Find where the given text appears and provide that cell's center as (X, Y) coordinate. 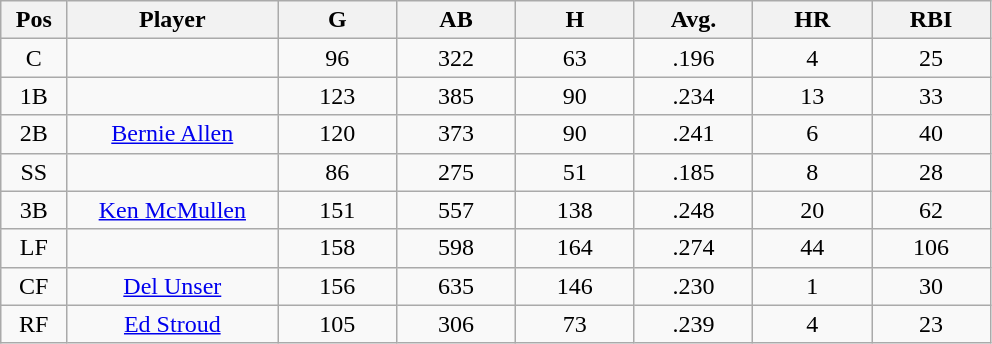
Pos (34, 20)
25 (932, 58)
.234 (694, 96)
275 (456, 172)
Bernie Allen (172, 134)
G (338, 20)
322 (456, 58)
123 (338, 96)
SS (34, 172)
86 (338, 172)
158 (338, 248)
138 (574, 210)
62 (932, 210)
.185 (694, 172)
105 (338, 324)
6 (812, 134)
RBI (932, 20)
Ed Stroud (172, 324)
H (574, 20)
598 (456, 248)
RF (34, 324)
120 (338, 134)
.241 (694, 134)
164 (574, 248)
51 (574, 172)
156 (338, 286)
8 (812, 172)
.230 (694, 286)
Avg. (694, 20)
23 (932, 324)
1 (812, 286)
Del Unser (172, 286)
146 (574, 286)
Player (172, 20)
635 (456, 286)
96 (338, 58)
1B (34, 96)
3B (34, 210)
28 (932, 172)
557 (456, 210)
33 (932, 96)
2B (34, 134)
13 (812, 96)
373 (456, 134)
73 (574, 324)
Ken McMullen (172, 210)
C (34, 58)
HR (812, 20)
306 (456, 324)
.239 (694, 324)
44 (812, 248)
20 (812, 210)
151 (338, 210)
.274 (694, 248)
63 (574, 58)
CF (34, 286)
106 (932, 248)
LF (34, 248)
385 (456, 96)
30 (932, 286)
.196 (694, 58)
40 (932, 134)
AB (456, 20)
.248 (694, 210)
